Output the [x, y] coordinate of the center of the cell containing the given text.  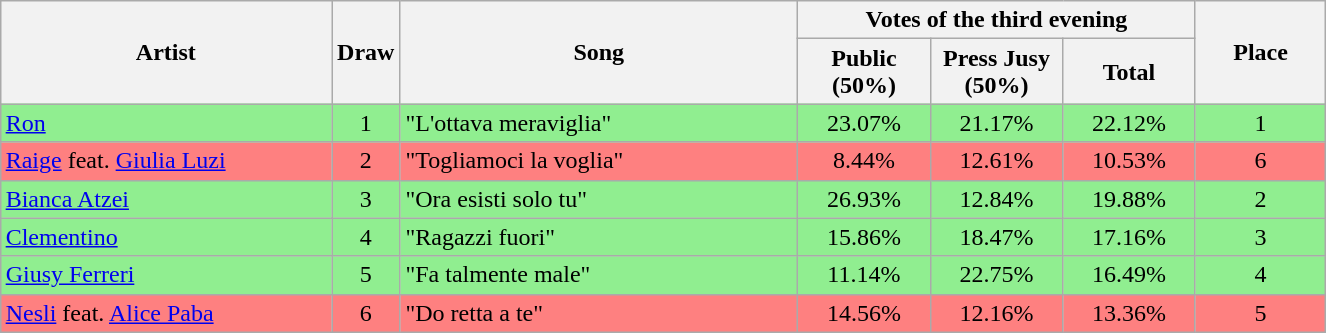
26.93% [864, 199]
Raige feat. Giulia Luzi [166, 161]
12.16% [996, 313]
11.14% [864, 275]
Votes of the third evening [997, 20]
22.75% [996, 275]
8.44% [864, 161]
Clementino [166, 237]
15.86% [864, 237]
17.16% [1130, 237]
10.53% [1130, 161]
"L'ottava meraviglia" [599, 123]
12.61% [996, 161]
"Fa talmente male" [599, 275]
Song [599, 52]
21.17% [996, 123]
18.47% [996, 237]
"Togliamoci la voglia" [599, 161]
Nesli feat. Alice Paba [166, 313]
19.88% [1130, 199]
"Do retta a te" [599, 313]
Place [1260, 52]
Total [1130, 72]
12.84% [996, 199]
"Ora esisti solo tu" [599, 199]
Public (50%) [864, 72]
14.56% [864, 313]
16.49% [1130, 275]
23.07% [864, 123]
22.12% [1130, 123]
Draw [366, 52]
Artist [166, 52]
Press Jusy (50%) [996, 72]
Bianca Atzei [166, 199]
"Ragazzi fuori" [599, 237]
13.36% [1130, 313]
Giusy Ferreri [166, 275]
Ron [166, 123]
